Provide the [X, Y] coordinate of the cell's center where the given text is located.  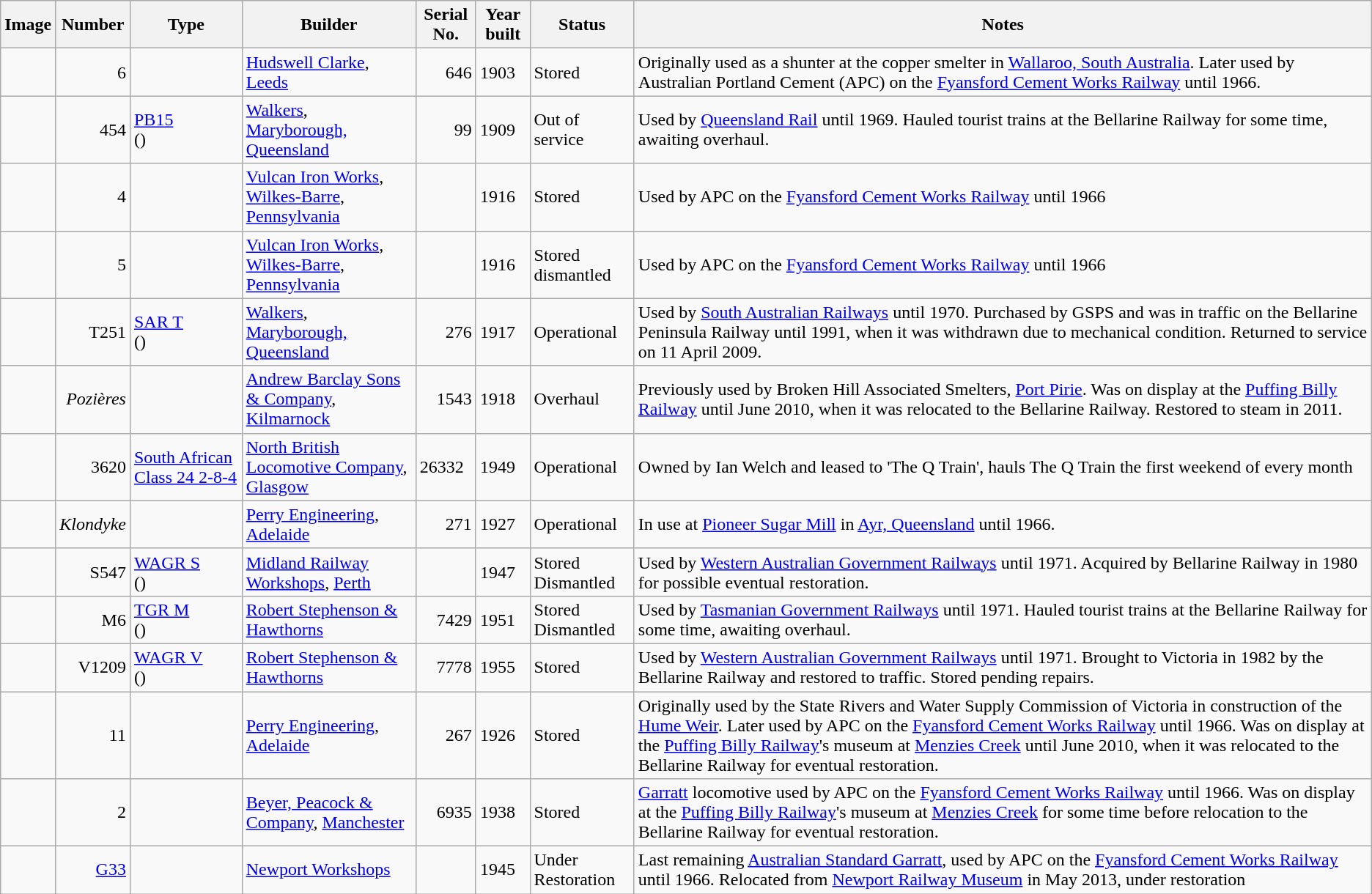
1926 [503, 736]
4 [93, 197]
Number [93, 25]
Used by Tasmanian Government Railways until 1971. Hauled tourist trains at the Bellarine Railway for some time, awaiting overhaul. [1003, 620]
6 [93, 72]
Hudswell Clarke, Leeds [328, 72]
7429 [446, 620]
3620 [93, 467]
South African Class 24 2-8-4 [186, 467]
271 [446, 525]
Newport Workshops [328, 871]
Used by Queensland Rail until 1969. Hauled tourist trains at the Bellarine Railway for some time, awaiting overhaul. [1003, 130]
Overhaul [582, 399]
WAGR V() [186, 667]
Klondyke [93, 525]
Used by Western Australian Government Railways until 1971. Acquired by Bellarine Railway in 1980 for possible eventual restoration. [1003, 572]
Stored dismantled [582, 265]
1918 [503, 399]
6935 [446, 813]
PB15() [186, 130]
1947 [503, 572]
Andrew Barclay Sons & Company, Kilmarnock [328, 399]
Status [582, 25]
1951 [503, 620]
1903 [503, 72]
Image [28, 25]
1955 [503, 667]
Pozières [93, 399]
V1209 [93, 667]
North British Locomotive Company, Glasgow [328, 467]
Notes [1003, 25]
1909 [503, 130]
Out of service [582, 130]
Serial No. [446, 25]
276 [446, 332]
SAR T() [186, 332]
1945 [503, 871]
T251 [93, 332]
Beyer, Peacock & Company, Manchester [328, 813]
Midland Railway Workshops, Perth [328, 572]
99 [446, 130]
Owned by Ian Welch and leased to 'The Q Train', hauls The Q Train the first weekend of every month [1003, 467]
WAGR S() [186, 572]
7778 [446, 667]
S547 [93, 572]
Type [186, 25]
Year built [503, 25]
1917 [503, 332]
454 [93, 130]
267 [446, 736]
G33 [93, 871]
TGR M() [186, 620]
2 [93, 813]
11 [93, 736]
26332 [446, 467]
646 [446, 72]
1927 [503, 525]
1938 [503, 813]
In use at Pioneer Sugar Mill in Ayr, Queensland until 1966. [1003, 525]
1949 [503, 467]
5 [93, 265]
Builder [328, 25]
Under Restoration [582, 871]
1543 [446, 399]
M6 [93, 620]
